Find where the given text appears and provide that cell's center as [x, y] coordinate. 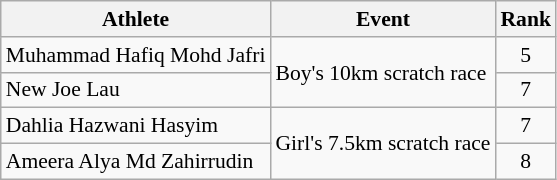
Ameera Alya Md Zahirrudin [136, 162]
New Joe Lau [136, 90]
Dahlia Hazwani Hasyim [136, 126]
Athlete [136, 19]
Boy's 10km scratch race [382, 72]
Muhammad Hafiq Mohd Jafri [136, 55]
5 [526, 55]
Girl's 7.5km scratch race [382, 144]
Event [382, 19]
8 [526, 162]
Rank [526, 19]
